Return (x, y) of the center of cell containing provided text 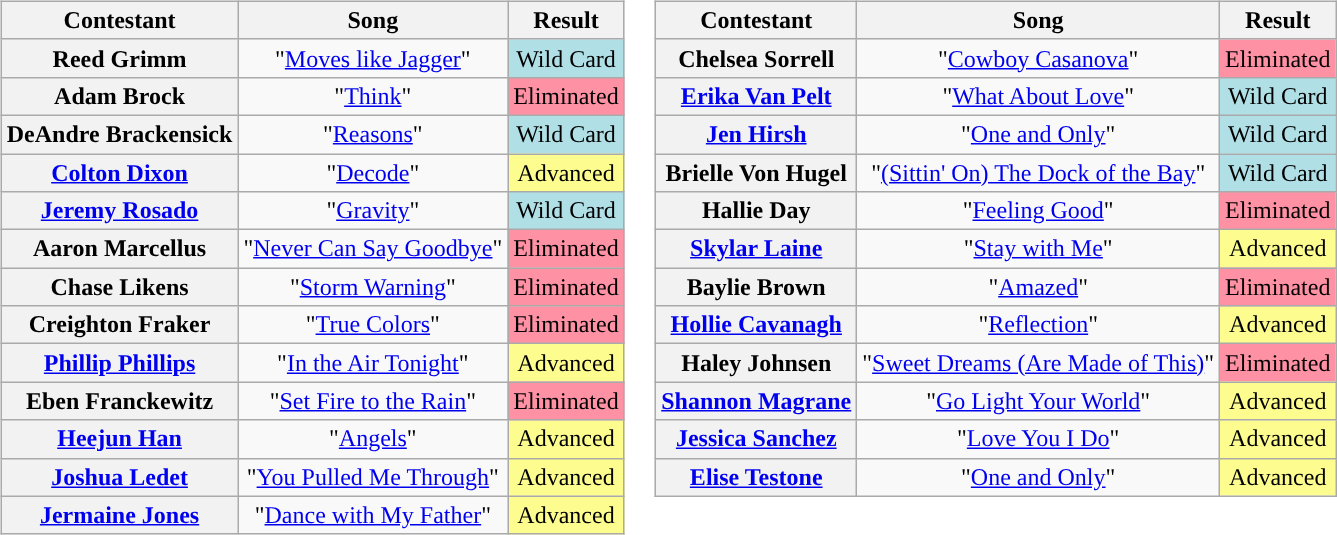
Jermaine Jones (120, 515)
Shannon Magrane (756, 401)
Phillip Phillips (120, 363)
"Love You I Do" (1038, 439)
Chelsea Sorrell (756, 58)
Adam Brock (120, 96)
"Moves like Jagger" (373, 58)
"Go Light Your World" (1038, 401)
Eben Franckewitz (120, 401)
Baylie Brown (756, 287)
"Dance with My Father" (373, 515)
Brielle Von Hugel (756, 173)
Hallie Day (756, 211)
"Think" (373, 96)
Colton Dixon (120, 173)
"What About Love" (1038, 96)
"Gravity" (373, 211)
Hollie Cavanagh (756, 325)
"In the Air Tonight" (373, 363)
Jeremy Rosado (120, 211)
"True Colors" (373, 325)
"Cowboy Casanova" (1038, 58)
"Never Can Say Goodbye" (373, 249)
Jen Hirsh (756, 134)
Aaron Marcellus (120, 249)
"Reflection" (1038, 325)
"Amazed" (1038, 287)
"(Sittin' On) The Dock of the Bay" (1038, 173)
"Sweet Dreams (Are Made of This)" (1038, 363)
"You Pulled Me Through" (373, 477)
"Stay with Me" (1038, 249)
Skylar Laine (756, 249)
Erika Van Pelt (756, 96)
Haley Johnsen (756, 363)
Heejun Han (120, 439)
Elise Testone (756, 477)
Reed Grimm (120, 58)
Joshua Ledet (120, 477)
DeAndre Brackensick (120, 134)
"Set Fire to the Rain" (373, 401)
Creighton Fraker (120, 325)
"Angels" (373, 439)
"Storm Warning" (373, 287)
"Feeling Good" (1038, 211)
"Reasons" (373, 134)
Jessica Sanchez (756, 439)
"Decode" (373, 173)
Chase Likens (120, 287)
